Identify which cell holds the provided text, then report its [x, y] central coordinate. 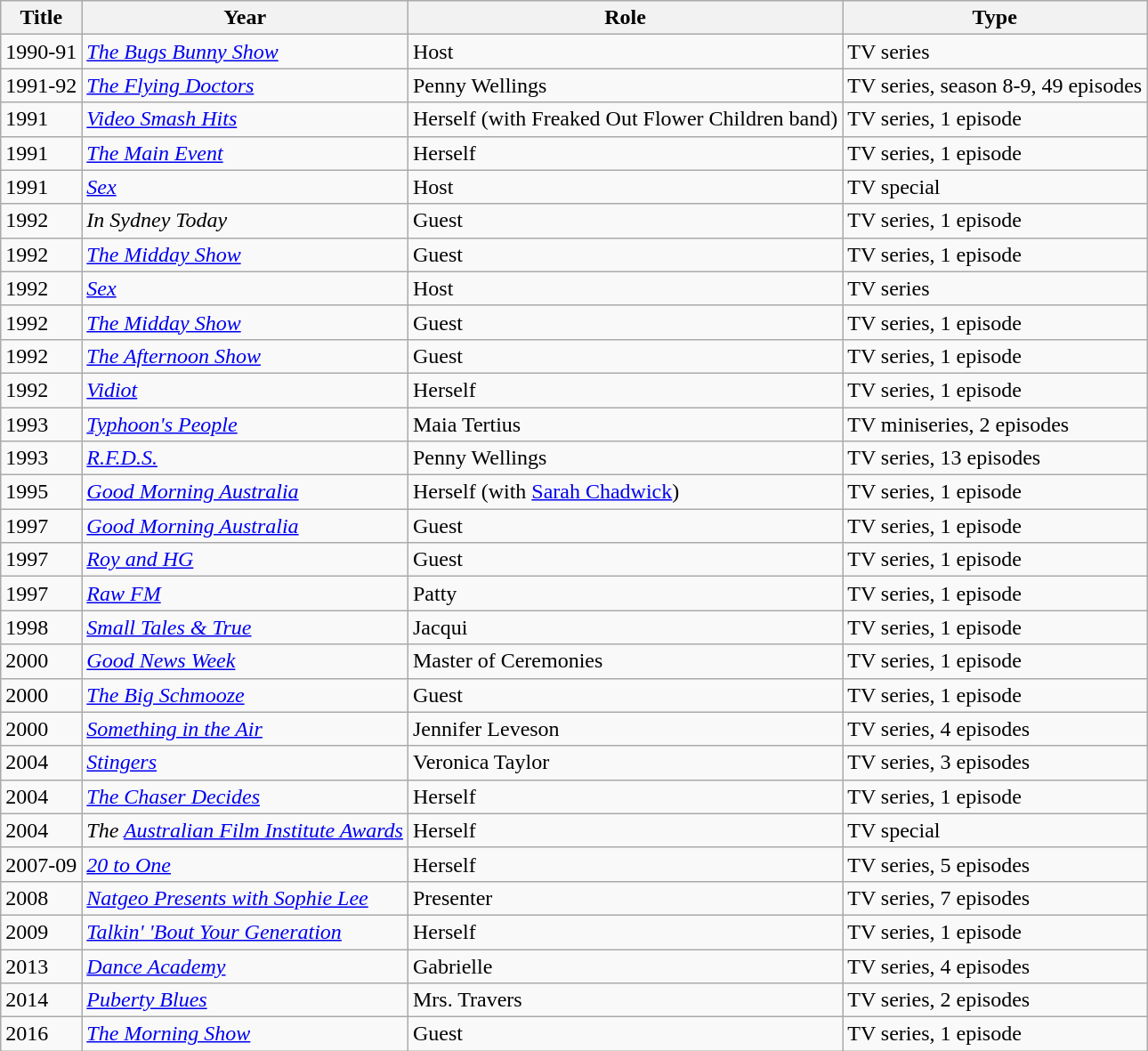
1998 [41, 627]
Type [995, 18]
The Main Event [246, 153]
Mrs. Travers [625, 1000]
20 to One [246, 864]
Video Smash Hits [246, 119]
Typhoon's People [246, 424]
The Australian Film Institute Awards [246, 830]
Veronica Taylor [625, 763]
The Flying Doctors [246, 85]
2007-09 [41, 864]
Maia Tertius [625, 424]
TV series, 5 episodes [995, 864]
Talkin' 'Bout Your Generation [246, 932]
Small Tales & True [246, 627]
1990-91 [41, 52]
TV series, 2 episodes [995, 1000]
Jennifer Leveson [625, 729]
The Big Schmooze [246, 695]
TV series, season 8-9, 49 episodes [995, 85]
Puberty Blues [246, 1000]
Presenter [625, 898]
Vidiot [246, 390]
Dance Academy [246, 966]
2013 [41, 966]
Role [625, 18]
Gabrielle [625, 966]
The Afternoon Show [246, 356]
1995 [41, 492]
The Chaser Decides [246, 796]
Raw FM [246, 594]
Good News Week [246, 661]
Stingers [246, 763]
2016 [41, 1034]
Herself (with Freaked Out Flower Children band) [625, 119]
Something in the Air [246, 729]
Natgeo Presents with Sophie Lee [246, 898]
Title [41, 18]
The Morning Show [246, 1034]
The Bugs Bunny Show [246, 52]
Herself (with Sarah Chadwick) [625, 492]
TV miniseries, 2 episodes [995, 424]
Master of Ceremonies [625, 661]
TV series, 7 episodes [995, 898]
2009 [41, 932]
Jacqui [625, 627]
In Sydney Today [246, 221]
Patty [625, 594]
R.F.D.S. [246, 458]
Year [246, 18]
2014 [41, 1000]
Roy and HG [246, 560]
TV series, 3 episodes [995, 763]
1991-92 [41, 85]
TV series, 13 episodes [995, 458]
2008 [41, 898]
